Pinpoint the cell where the given text exists, returning its (x, y) midpoint coordinate. 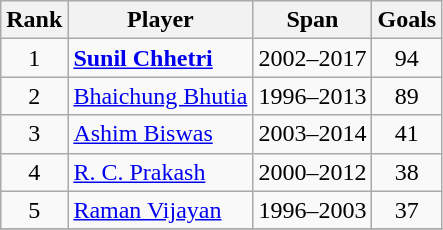
Ashim Biswas (160, 134)
37 (407, 210)
Bhaichung Bhutia (160, 96)
R. C. Prakash (160, 172)
41 (407, 134)
5 (34, 210)
1 (34, 58)
1996–2003 (312, 210)
3 (34, 134)
38 (407, 172)
Span (312, 20)
2000–2012 (312, 172)
Player (160, 20)
Rank (34, 20)
2 (34, 96)
94 (407, 58)
2003–2014 (312, 134)
2002–2017 (312, 58)
Raman Vijayan (160, 210)
Goals (407, 20)
1996–2013 (312, 96)
4 (34, 172)
89 (407, 96)
Sunil Chhetri (160, 58)
